Output the [x, y] coordinate of the center of the cell containing the given text.  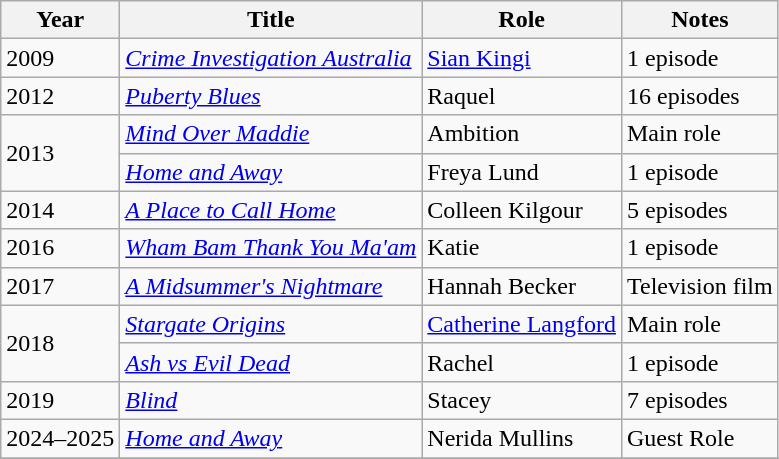
2013 [60, 153]
Rachel [522, 362]
Crime Investigation Australia [271, 58]
A Midsummer's Nightmare [271, 286]
16 episodes [700, 96]
Wham Bam Thank You Ma'am [271, 248]
Colleen Kilgour [522, 210]
A Place to Call Home [271, 210]
Stacey [522, 400]
2019 [60, 400]
Hannah Becker [522, 286]
Raquel [522, 96]
Title [271, 20]
2012 [60, 96]
Year [60, 20]
Catherine Langford [522, 324]
Katie [522, 248]
Blind [271, 400]
Mind Over Maddie [271, 134]
2014 [60, 210]
Television film [700, 286]
2024–2025 [60, 438]
Notes [700, 20]
Nerida Mullins [522, 438]
Sian Kingi [522, 58]
2016 [60, 248]
5 episodes [700, 210]
7 episodes [700, 400]
Guest Role [700, 438]
2009 [60, 58]
Freya Lund [522, 172]
Puberty Blues [271, 96]
2017 [60, 286]
Ash vs Evil Dead [271, 362]
Stargate Origins [271, 324]
Role [522, 20]
2018 [60, 343]
Ambition [522, 134]
